Output the (x, y) coordinate of the center of the cell containing the given text.  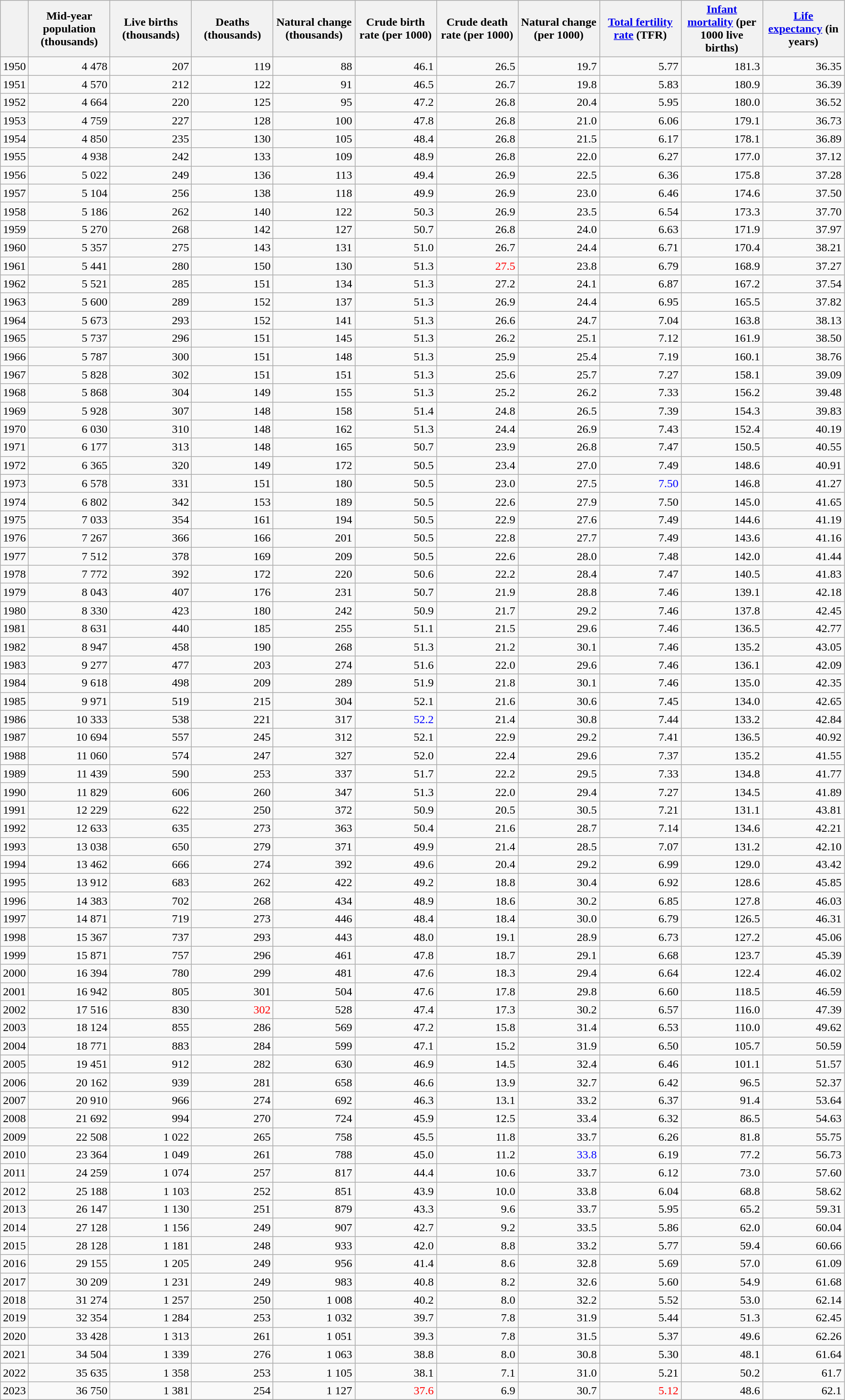
61.09 (803, 1264)
27.9 (559, 501)
Infant mortality (per 1000 live births) (722, 29)
46.3 (396, 1100)
48.0 (396, 937)
327 (314, 756)
1993 (14, 846)
24.7 (559, 320)
37.6 (396, 1390)
481 (314, 973)
6.32 (640, 1118)
1961 (14, 266)
60.66 (803, 1246)
5 868 (70, 393)
17.8 (477, 991)
275 (151, 247)
60.04 (803, 1227)
140 (233, 211)
2007 (14, 1100)
347 (314, 792)
42.0 (396, 1246)
131.2 (722, 846)
504 (314, 991)
18.3 (477, 973)
38.76 (803, 357)
24.0 (559, 229)
128 (233, 121)
1977 (14, 556)
18.4 (477, 919)
38.13 (803, 320)
855 (151, 1028)
19.8 (559, 84)
337 (314, 774)
2003 (14, 1028)
6 578 (70, 483)
5 737 (70, 338)
1 257 (151, 1300)
36.39 (803, 84)
5.12 (640, 1390)
150.5 (722, 447)
6.95 (640, 302)
13.1 (477, 1100)
2014 (14, 1227)
201 (314, 538)
912 (151, 1064)
557 (151, 737)
8 947 (70, 647)
30.6 (559, 701)
933 (314, 1246)
6.63 (640, 229)
28.4 (559, 574)
599 (314, 1046)
1 284 (151, 1318)
28.7 (559, 828)
6.64 (640, 973)
35 635 (70, 1372)
37.50 (803, 193)
1976 (14, 538)
538 (151, 719)
212 (151, 84)
5 787 (70, 357)
27.2 (477, 284)
190 (233, 647)
28.9 (559, 937)
1950 (14, 66)
2011 (14, 1173)
11 829 (70, 792)
43.3 (396, 1209)
95 (314, 102)
1987 (14, 737)
758 (314, 1137)
25 188 (70, 1191)
590 (151, 774)
42.21 (803, 828)
143 (233, 247)
5 828 (70, 375)
131 (314, 247)
256 (151, 193)
118 (314, 193)
6.37 (640, 1100)
51.6 (396, 665)
7.1 (477, 1372)
966 (151, 1100)
658 (314, 1082)
1 339 (151, 1354)
1 032 (314, 1318)
86.5 (722, 1118)
300 (151, 357)
1988 (14, 756)
7.21 (640, 810)
2000 (14, 973)
54.63 (803, 1118)
29.1 (559, 955)
227 (151, 121)
1957 (14, 193)
21 692 (70, 1118)
101.1 (722, 1064)
42.7 (396, 1227)
119 (233, 66)
110.0 (722, 1028)
36.52 (803, 102)
312 (314, 737)
2020 (14, 1336)
41.16 (803, 538)
38.21 (803, 247)
32.4 (559, 1064)
737 (151, 937)
1982 (14, 647)
41.65 (803, 501)
62.26 (803, 1336)
1 205 (151, 1264)
39.83 (803, 411)
154.3 (722, 411)
62.45 (803, 1318)
46.1 (396, 66)
133 (233, 157)
55.75 (803, 1137)
27 128 (70, 1227)
167.2 (722, 284)
1991 (14, 810)
6 802 (70, 501)
4 850 (70, 139)
133.2 (722, 719)
6 365 (70, 465)
194 (314, 520)
1962 (14, 284)
6.36 (640, 175)
279 (233, 846)
134.5 (722, 792)
4 759 (70, 121)
15 871 (70, 955)
Total fertility rate (TFR) (640, 29)
6.12 (640, 1173)
42.18 (803, 593)
19 451 (70, 1064)
6.42 (640, 1082)
1963 (14, 302)
9 618 (70, 683)
235 (151, 139)
126.5 (722, 919)
168.9 (722, 266)
15 367 (70, 937)
4 664 (70, 102)
1 127 (314, 1390)
185 (233, 629)
247 (233, 756)
47.4 (396, 1010)
5 600 (70, 302)
1990 (14, 792)
282 (233, 1064)
61.7 (803, 1372)
31.4 (559, 1028)
Natural change (per 1000) (559, 29)
158 (314, 411)
49.2 (396, 883)
372 (314, 810)
21.2 (477, 647)
301 (233, 991)
1 358 (151, 1372)
320 (151, 465)
1971 (14, 447)
13 912 (70, 883)
148.6 (722, 465)
5 441 (70, 266)
42.65 (803, 701)
366 (151, 538)
27.7 (559, 538)
31 274 (70, 1300)
174.6 (722, 193)
91 (314, 84)
62.14 (803, 1300)
1974 (14, 501)
25.4 (559, 357)
29 155 (70, 1264)
9.2 (477, 1227)
7.45 (640, 701)
Mid-year population (thousands) (70, 29)
43.05 (803, 647)
50.6 (396, 574)
180.0 (722, 102)
Crude death rate (per 1000) (477, 29)
26 147 (70, 1209)
46.59 (803, 991)
207 (151, 66)
7.37 (640, 756)
32.6 (559, 1282)
423 (151, 611)
49.4 (396, 175)
1992 (14, 828)
52.0 (396, 756)
8.6 (477, 1264)
443 (314, 937)
39.3 (396, 1336)
46.6 (396, 1082)
569 (314, 1028)
37.82 (803, 302)
22 508 (70, 1137)
176 (233, 593)
477 (151, 665)
142 (233, 229)
528 (314, 1010)
Life expectancy (in years) (803, 29)
6.26 (640, 1137)
42.45 (803, 611)
22.8 (477, 538)
1999 (14, 955)
6.92 (640, 883)
23.8 (559, 266)
1989 (14, 774)
47.1 (396, 1046)
33 428 (70, 1336)
6.27 (640, 157)
31.5 (559, 1336)
1985 (14, 701)
6.99 (640, 865)
25.6 (477, 375)
6 177 (70, 447)
8.8 (477, 1246)
18.6 (477, 901)
23.4 (477, 465)
14 871 (70, 919)
817 (314, 1173)
407 (151, 593)
34 504 (70, 1354)
61.64 (803, 1354)
371 (314, 846)
1970 (14, 429)
37.97 (803, 229)
30.5 (559, 810)
422 (314, 883)
5 104 (70, 193)
171.9 (722, 229)
5.44 (640, 1318)
1 156 (151, 1227)
36.89 (803, 139)
1 074 (151, 1173)
19.1 (477, 937)
12 633 (70, 828)
1953 (14, 121)
62.1 (803, 1390)
606 (151, 792)
37.70 (803, 211)
363 (314, 828)
702 (151, 901)
13 462 (70, 865)
4 570 (70, 84)
41.77 (803, 774)
692 (314, 1100)
40.8 (396, 1282)
1960 (14, 247)
280 (151, 266)
257 (233, 1173)
1978 (14, 574)
2016 (14, 1264)
46.03 (803, 901)
907 (314, 1227)
143.6 (722, 538)
181.3 (722, 66)
7.43 (640, 429)
1996 (14, 901)
139.1 (722, 593)
5 521 (70, 284)
138 (233, 193)
299 (233, 973)
1955 (14, 157)
1998 (14, 937)
39.48 (803, 393)
1 049 (151, 1155)
13 038 (70, 846)
1968 (14, 393)
805 (151, 991)
1 181 (151, 1246)
25.9 (477, 357)
38.50 (803, 338)
7.19 (640, 357)
6.50 (640, 1046)
32.2 (559, 1300)
2017 (14, 1282)
7 033 (70, 520)
42.35 (803, 683)
105 (314, 139)
5 270 (70, 229)
6.71 (640, 247)
155 (314, 393)
125 (233, 102)
17 516 (70, 1010)
53.0 (722, 1300)
1 022 (151, 1137)
46.31 (803, 919)
2023 (14, 1390)
158.1 (722, 375)
134.8 (722, 774)
255 (314, 629)
145 (314, 338)
29.5 (559, 774)
10 333 (70, 719)
37.12 (803, 157)
135.0 (722, 683)
137.8 (722, 611)
16 942 (70, 991)
109 (314, 157)
622 (151, 810)
134 (314, 284)
61.68 (803, 1282)
41.55 (803, 756)
1 063 (314, 1354)
11 060 (70, 756)
1980 (14, 611)
9 971 (70, 701)
6.60 (640, 991)
180.9 (722, 84)
41.19 (803, 520)
160.1 (722, 357)
177.0 (722, 157)
650 (151, 846)
128.6 (722, 883)
30 209 (70, 1282)
5 357 (70, 247)
46.02 (803, 973)
47.39 (803, 1010)
134.0 (722, 701)
7.44 (640, 719)
8 631 (70, 629)
630 (314, 1064)
189 (314, 501)
5.60 (640, 1282)
81.8 (722, 1137)
57.60 (803, 1173)
21.9 (477, 593)
2009 (14, 1137)
9 277 (70, 665)
1 105 (314, 1372)
2018 (14, 1300)
446 (314, 919)
7.04 (640, 320)
58.62 (803, 1191)
5.30 (640, 1354)
1994 (14, 865)
10.6 (477, 1173)
18 771 (70, 1046)
51.0 (396, 247)
7.41 (640, 737)
1 103 (151, 1191)
983 (314, 1282)
574 (151, 756)
38.8 (396, 1354)
5.21 (640, 1372)
14 383 (70, 901)
22.4 (477, 756)
40.55 (803, 447)
10 694 (70, 737)
1984 (14, 683)
286 (233, 1028)
23 364 (70, 1155)
50.2 (722, 1372)
1964 (14, 320)
73.0 (722, 1173)
51.57 (803, 1064)
1966 (14, 357)
50.3 (396, 211)
105.7 (722, 1046)
461 (314, 955)
1981 (14, 629)
41.27 (803, 483)
1954 (14, 139)
1975 (14, 520)
1967 (14, 375)
434 (314, 901)
127.8 (722, 901)
48.1 (722, 1354)
134.6 (722, 828)
141 (314, 320)
127 (314, 229)
41.89 (803, 792)
6.17 (640, 139)
59.31 (803, 1209)
10.0 (477, 1191)
6.73 (640, 937)
28.5 (559, 846)
313 (151, 447)
879 (314, 1209)
46.9 (396, 1064)
45.0 (396, 1155)
96.5 (722, 1082)
12 229 (70, 810)
270 (233, 1118)
307 (151, 411)
310 (151, 429)
33.4 (559, 1118)
5 928 (70, 411)
123.7 (722, 955)
5.69 (640, 1264)
666 (151, 865)
43.81 (803, 810)
231 (314, 593)
757 (151, 955)
16 394 (70, 973)
40.91 (803, 465)
173.3 (722, 211)
56.73 (803, 1155)
24 259 (70, 1173)
1 381 (151, 1390)
20 162 (70, 1082)
152.4 (722, 429)
136.1 (722, 665)
113 (314, 175)
33.5 (559, 1227)
36.73 (803, 121)
21.8 (477, 683)
51.1 (396, 629)
6.87 (640, 284)
54.9 (722, 1282)
45.85 (803, 883)
8.2 (477, 1282)
65.2 (722, 1209)
49.62 (803, 1028)
42.84 (803, 719)
285 (151, 284)
88 (314, 66)
254 (233, 1390)
6.9 (477, 1390)
780 (151, 973)
20.5 (477, 810)
127.2 (722, 937)
18.7 (477, 955)
21.0 (559, 121)
14.5 (477, 1064)
44.4 (396, 1173)
21.7 (477, 611)
5.52 (640, 1300)
1 008 (314, 1300)
45.06 (803, 937)
1 313 (151, 1336)
19.7 (559, 66)
519 (151, 701)
1973 (14, 483)
27.6 (559, 520)
32.8 (559, 1264)
40.19 (803, 429)
4 478 (70, 66)
956 (314, 1264)
28.0 (559, 556)
32 354 (70, 1318)
1997 (14, 919)
175.8 (722, 175)
1 051 (314, 1336)
8 043 (70, 593)
15.2 (477, 1046)
129.0 (722, 865)
170.4 (722, 247)
215 (233, 701)
1951 (14, 84)
2013 (14, 1209)
28.8 (559, 593)
52.37 (803, 1082)
50.4 (396, 828)
42.77 (803, 629)
53.64 (803, 1100)
156.2 (722, 393)
161.9 (722, 338)
163.8 (722, 320)
1983 (14, 665)
11.2 (477, 1155)
26.6 (477, 320)
39.09 (803, 375)
2008 (14, 1118)
25.2 (477, 393)
342 (151, 501)
354 (151, 520)
100 (314, 121)
23.5 (559, 211)
25.1 (559, 338)
458 (151, 647)
1959 (14, 229)
284 (233, 1046)
635 (151, 828)
1952 (14, 102)
317 (314, 719)
162 (314, 429)
48.6 (722, 1390)
150 (233, 266)
42.10 (803, 846)
724 (314, 1118)
30.4 (559, 883)
145.0 (722, 501)
43.9 (396, 1191)
42.09 (803, 665)
2012 (14, 1191)
378 (151, 556)
6.19 (640, 1155)
331 (151, 483)
45.39 (803, 955)
2010 (14, 1155)
1972 (14, 465)
2019 (14, 1318)
30.0 (559, 919)
122.4 (722, 973)
2004 (14, 1046)
144.6 (722, 520)
Live births (thousands) (151, 29)
1965 (14, 338)
203 (233, 665)
8 330 (70, 611)
22.5 (559, 175)
137 (314, 302)
6.85 (640, 901)
221 (233, 719)
851 (314, 1191)
5 022 (70, 175)
7 772 (70, 574)
41.4 (396, 1264)
146.8 (722, 483)
7.39 (640, 411)
2006 (14, 1082)
25.7 (559, 375)
27.0 (559, 465)
830 (151, 1010)
1995 (14, 883)
179.1 (722, 121)
136 (233, 175)
251 (233, 1209)
7 267 (70, 538)
2015 (14, 1246)
4 938 (70, 157)
1 130 (151, 1209)
30.7 (559, 1390)
161 (233, 520)
38.1 (396, 1372)
5 673 (70, 320)
28 128 (70, 1246)
2002 (14, 1010)
18.8 (477, 883)
13.9 (477, 1082)
39.7 (396, 1318)
6.68 (640, 955)
6 030 (70, 429)
57.0 (722, 1264)
265 (233, 1137)
116.0 (722, 1010)
40.2 (396, 1300)
59.4 (722, 1246)
24.8 (477, 411)
2005 (14, 1064)
883 (151, 1046)
7.14 (640, 828)
91.4 (722, 1100)
41.83 (803, 574)
260 (233, 792)
131.1 (722, 810)
24.1 (559, 284)
994 (151, 1118)
252 (233, 1191)
1 231 (151, 1282)
9.6 (477, 1209)
169 (233, 556)
166 (233, 538)
788 (314, 1155)
178.1 (722, 139)
142.0 (722, 556)
11.8 (477, 1137)
40.92 (803, 737)
23.9 (477, 447)
68.8 (722, 1191)
36.35 (803, 66)
5.86 (640, 1227)
12.5 (477, 1118)
719 (151, 919)
52.2 (396, 719)
37.28 (803, 175)
165 (314, 447)
939 (151, 1082)
7.07 (640, 846)
5.83 (640, 84)
18 124 (70, 1028)
1958 (14, 211)
31.0 (559, 1372)
11 439 (70, 774)
32.7 (559, 1082)
5.37 (640, 1336)
2022 (14, 1372)
50.59 (803, 1046)
45.9 (396, 1118)
6.57 (640, 1010)
41.44 (803, 556)
1979 (14, 593)
245 (233, 737)
17.3 (477, 1010)
6.54 (640, 211)
37.54 (803, 284)
45.5 (396, 1137)
37.27 (803, 266)
281 (233, 1082)
498 (151, 683)
440 (151, 629)
62.0 (722, 1227)
36 750 (70, 1390)
6.06 (640, 121)
51.7 (396, 774)
118.5 (722, 991)
683 (151, 883)
1986 (14, 719)
165.5 (722, 302)
7.48 (640, 556)
43.42 (803, 865)
6.04 (640, 1191)
153 (233, 501)
51.9 (396, 683)
1956 (14, 175)
Natural change (thousands) (314, 29)
51.4 (396, 411)
1969 (14, 411)
Crude birth rate (per 1000) (396, 29)
Deaths (thousands) (233, 29)
276 (233, 1354)
7.12 (640, 338)
46.5 (396, 84)
140.5 (722, 574)
20 910 (70, 1100)
5 186 (70, 211)
248 (233, 1246)
6.53 (640, 1028)
2001 (14, 991)
2021 (14, 1354)
15.8 (477, 1028)
77.2 (722, 1155)
29.8 (559, 991)
7 512 (70, 556)
